Capture the cell that displays the provided text and extract its (X, Y) central coordinate. 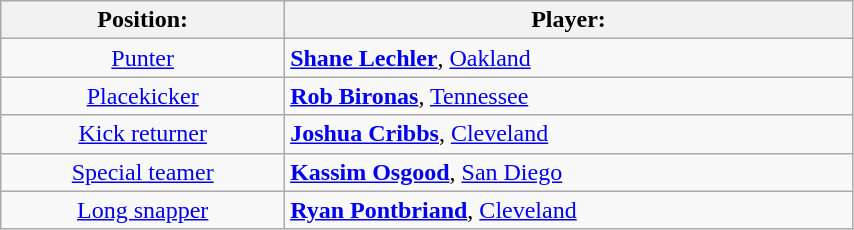
Rob Bironas, Tennessee (569, 96)
Position: (143, 20)
Special teamer (143, 172)
Joshua Cribbs, Cleveland (569, 134)
Kick returner (143, 134)
Ryan Pontbriand, Cleveland (569, 210)
Placekicker (143, 96)
Punter (143, 58)
Long snapper (143, 210)
Kassim Osgood, San Diego (569, 172)
Player: (569, 20)
Shane Lechler, Oakland (569, 58)
